From the cell containing the given text, extract its center point as (x, y) coordinate. 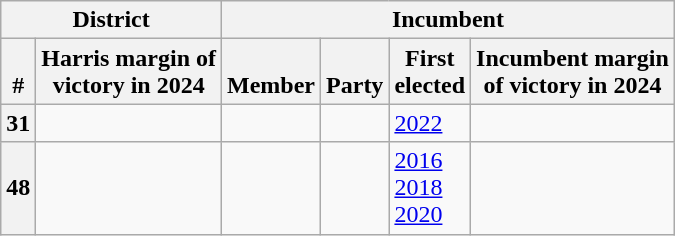
District (112, 20)
20162018 2020 (430, 188)
2022 (430, 123)
Party (355, 72)
Incumbent marginof victory in 2024 (573, 72)
Firstelected (430, 72)
Incumbent (448, 20)
Harris margin ofvictory in 2024 (129, 72)
31 (18, 123)
# (18, 72)
48 (18, 188)
Member (272, 72)
